Return (X, Y) of the center of cell containing provided text 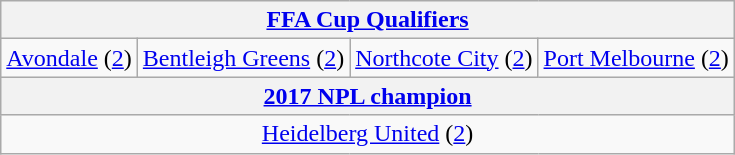
2017 NPL champion (368, 96)
Bentleigh Greens (2) (243, 58)
Heidelberg United (2) (368, 134)
Northcote City (2) (444, 58)
Port Melbourne (2) (636, 58)
FFA Cup Qualifiers (368, 20)
Avondale (2) (70, 58)
